For the text-containing cell, return its midpoint in (x, y) coordinate format. 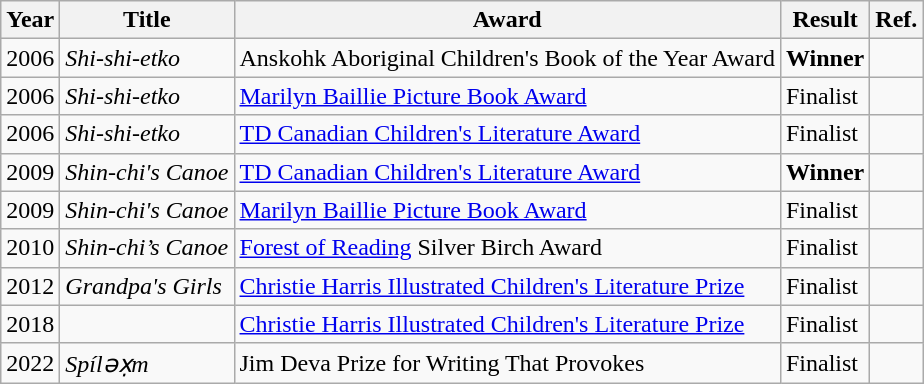
Forest of Reading Silver Birch Award (507, 248)
Grandpa's Girls (147, 286)
Award (507, 20)
Anskohk Aboriginal Children's Book of the Year Award (507, 58)
2012 (30, 286)
Title (147, 20)
2010 (30, 248)
2022 (30, 363)
Ref. (896, 20)
Spíləx̣m (147, 363)
2018 (30, 324)
Jim Deva Prize for Writing That Provokes (507, 363)
Shin-chi’s Canoe (147, 248)
Result (824, 20)
Year (30, 20)
